Locate the cell with the specified text and output its (x, y) center coordinate. 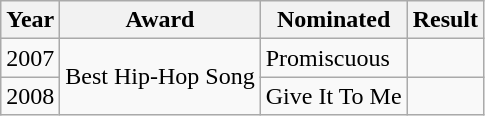
Award (160, 20)
Promiscuous (334, 58)
Result (445, 20)
Best Hip-Hop Song (160, 77)
Year (30, 20)
2007 (30, 58)
Nominated (334, 20)
2008 (30, 96)
Give It To Me (334, 96)
